Locate the cell with the specified text and output its [X, Y] center coordinate. 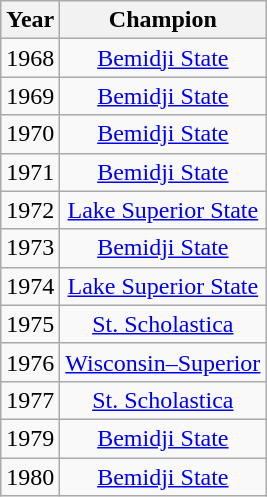
1970 [30, 134]
1977 [30, 400]
Champion [163, 20]
1973 [30, 248]
1971 [30, 172]
1974 [30, 286]
1979 [30, 438]
1968 [30, 58]
1975 [30, 324]
Wisconsin–Superior [163, 362]
Year [30, 20]
1972 [30, 210]
1980 [30, 477]
1969 [30, 96]
1976 [30, 362]
